Determine the [x, y] coordinate at the center of the cell enclosing the given text.  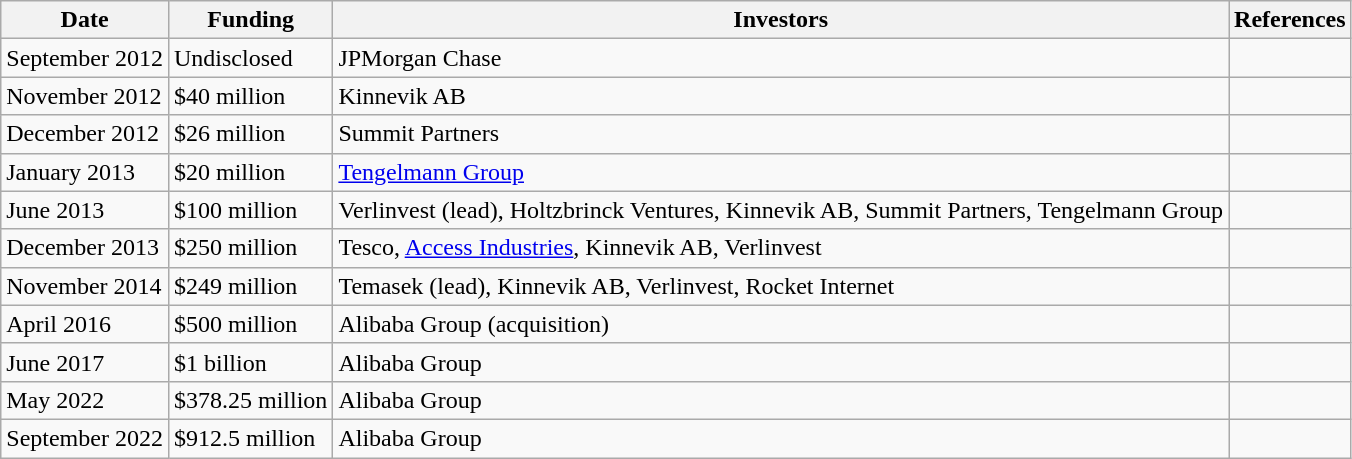
Kinnevik AB [781, 96]
Investors [781, 20]
Temasek (lead), Kinnevik AB, Verlinvest, Rocket Internet [781, 286]
$249 million [250, 286]
Tesco, Access Industries, Kinnevik AB, Verlinvest [781, 248]
$100 million [250, 210]
$40 million [250, 96]
December 2012 [85, 134]
$912.5 million [250, 438]
JPMorgan Chase [781, 58]
References [1290, 20]
December 2013 [85, 248]
Date [85, 20]
Alibaba Group (acquisition) [781, 324]
$26 million [250, 134]
September 2012 [85, 58]
$1 billion [250, 362]
Undisclosed [250, 58]
Tengelmann Group [781, 172]
November 2014 [85, 286]
May 2022 [85, 400]
June 2017 [85, 362]
$378.25 million [250, 400]
$500 million [250, 324]
Funding [250, 20]
September 2022 [85, 438]
January 2013 [85, 172]
Summit Partners [781, 134]
June 2013 [85, 210]
November 2012 [85, 96]
April 2016 [85, 324]
$20 million [250, 172]
$250 million [250, 248]
Verlinvest (lead), Holtzbrinck Ventures, Kinnevik AB, Summit Partners, Tengelmann Group [781, 210]
